Identify which cell holds the provided text, then report its (x, y) central coordinate. 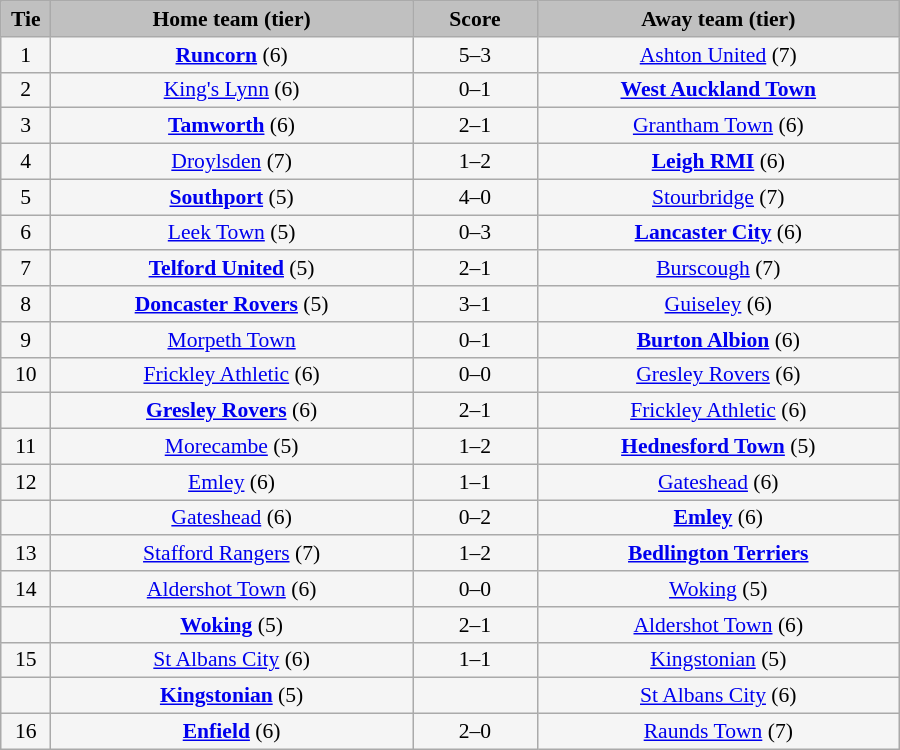
Runcorn (6) (232, 55)
Telford United (5) (232, 269)
Tie (26, 19)
3 (26, 126)
Grantham Town (6) (718, 126)
Away team (tier) (718, 19)
7 (26, 269)
10 (26, 375)
Raunds Town (7) (718, 732)
Lancaster City (6) (718, 233)
11 (26, 447)
Bedlington Terriers (718, 554)
Stourbridge (7) (718, 197)
0–3 (476, 233)
Tamworth (6) (232, 126)
12 (26, 482)
13 (26, 554)
5 (26, 197)
2–0 (476, 732)
Morpeth Town (232, 340)
Southport (5) (232, 197)
4–0 (476, 197)
1 (26, 55)
Stafford Rangers (7) (232, 554)
Ashton United (7) (718, 55)
King's Lynn (6) (232, 90)
5–3 (476, 55)
15 (26, 660)
14 (26, 589)
0–2 (476, 518)
Leigh RMI (6) (718, 162)
4 (26, 162)
16 (26, 732)
6 (26, 233)
2 (26, 90)
Doncaster Rovers (5) (232, 304)
Leek Town (5) (232, 233)
8 (26, 304)
Burscough (7) (718, 269)
Hednesford Town (5) (718, 447)
Droylsden (7) (232, 162)
West Auckland Town (718, 90)
9 (26, 340)
Guiseley (6) (718, 304)
Enfield (6) (232, 732)
Burton Albion (6) (718, 340)
Morecambe (5) (232, 447)
Score (476, 19)
Home team (tier) (232, 19)
3–1 (476, 304)
